Return the [x, y] coordinate for the center point of the cell that contains the specified text.  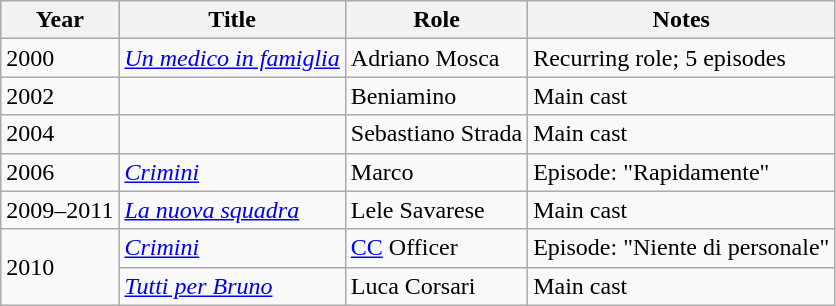
2010 [60, 267]
2000 [60, 58]
Episode: "Niente di personale" [682, 248]
Tutti per Bruno [232, 286]
Un medico in famiglia [232, 58]
Episode: "Rapidamente" [682, 172]
Marco [436, 172]
2009–2011 [60, 210]
Beniamino [436, 96]
Lele Savarese [436, 210]
Title [232, 20]
Year [60, 20]
2006 [60, 172]
Adriano Mosca [436, 58]
Recurring role; 5 episodes [682, 58]
Sebastiano Strada [436, 134]
La nuova squadra [232, 210]
2002 [60, 96]
Role [436, 20]
Notes [682, 20]
2004 [60, 134]
Luca Corsari [436, 286]
CC Officer [436, 248]
